Identify which cell holds the provided text, then report its [X, Y] central coordinate. 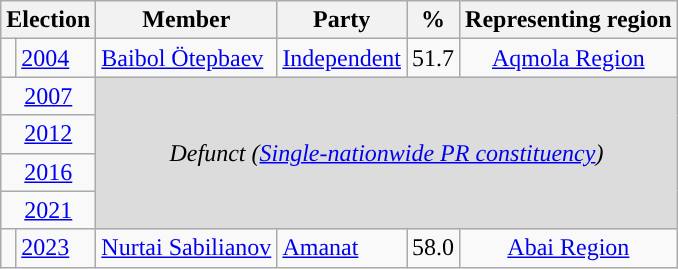
2007 [48, 96]
Representing region [569, 20]
Defunct (Single-nationwide PR constituency) [386, 153]
Independent [342, 58]
2012 [48, 134]
Amanat [342, 248]
2021 [48, 210]
Baibol Ötepbaev [186, 58]
Election [48, 20]
Member [186, 20]
Abai Region [569, 248]
58.0 [434, 248]
Nurtai Sabilianov [186, 248]
Party [342, 20]
51.7 [434, 58]
2023 [56, 248]
2016 [48, 172]
Aqmola Region [569, 58]
2004 [56, 58]
% [434, 20]
